Find where the given text appears and provide that cell's center as (x, y) coordinate. 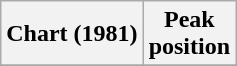
Chart (1981) (72, 34)
Peakposition (189, 34)
